Extract the (x, y) coordinate from the center of the cell holding the provided text.  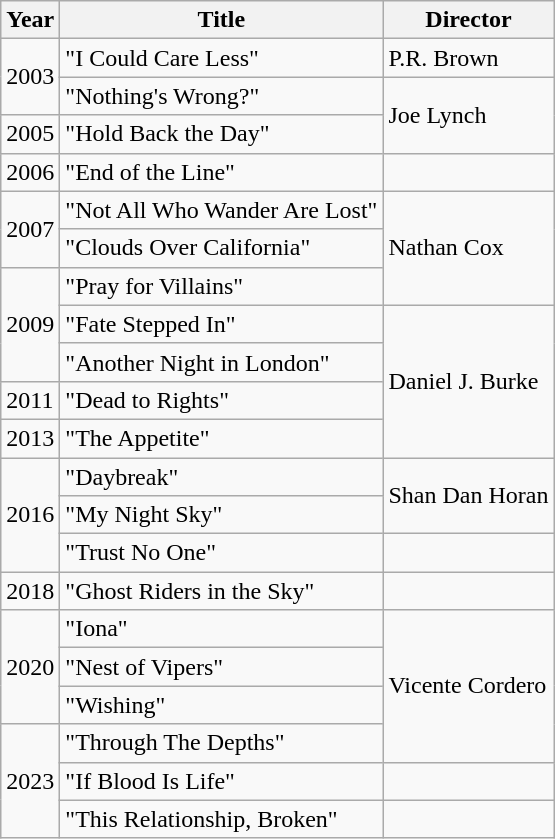
"Pray for Villains" (222, 286)
"The Appetite" (222, 438)
2016 (30, 515)
Shan Dan Horan (468, 496)
"Through The Depths" (222, 743)
2003 (30, 77)
"Daybreak" (222, 477)
"Nothing's Wrong?" (222, 96)
"I Could Care Less" (222, 58)
"My Night Sky" (222, 515)
"Trust No One" (222, 553)
2007 (30, 229)
2020 (30, 667)
"Ghost Riders in the Sky" (222, 591)
"Iona" (222, 629)
"End of the Line" (222, 172)
"Wishing" (222, 705)
"Dead to Rights" (222, 400)
2011 (30, 400)
"Clouds Over California" (222, 248)
Joe Lynch (468, 115)
Daniel J. Burke (468, 381)
2005 (30, 134)
"This Relationship, Broken" (222, 819)
"Nest of Vipers" (222, 667)
2006 (30, 172)
Title (222, 20)
Director (468, 20)
Year (30, 20)
2023 (30, 781)
"Hold Back the Day" (222, 134)
P.R. Brown (468, 58)
2009 (30, 324)
"Fate Stepped In" (222, 324)
"Not All Who Wander Are Lost" (222, 210)
Vicente Cordero (468, 686)
Nathan Cox (468, 248)
2013 (30, 438)
"Another Night in London" (222, 362)
"If Blood Is Life" (222, 781)
2018 (30, 591)
